Return the [x, y] coordinate for the center point of the cell that contains the specified text.  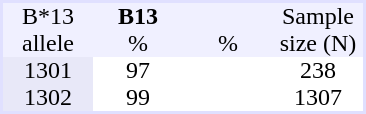
B13 [138, 16]
97 [138, 70]
B*13 [48, 16]
238 [318, 70]
allele [48, 44]
1307 [318, 98]
99 [138, 98]
Sample [318, 16]
size (N) [318, 44]
1301 [48, 70]
1302 [48, 98]
